Provide the (x, y) coordinate of the cell's center where the given text is located.  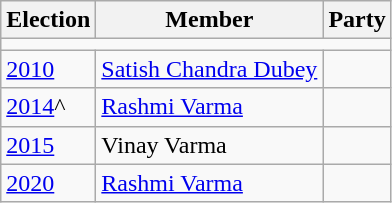
2015 (48, 145)
Election (48, 20)
Party (357, 20)
2020 (48, 183)
2014^ (48, 107)
2010 (48, 69)
Vinay Varma (210, 145)
Member (210, 20)
Satish Chandra Dubey (210, 69)
